Return the [x, y] coordinate for the center point of the cell that contains the specified text.  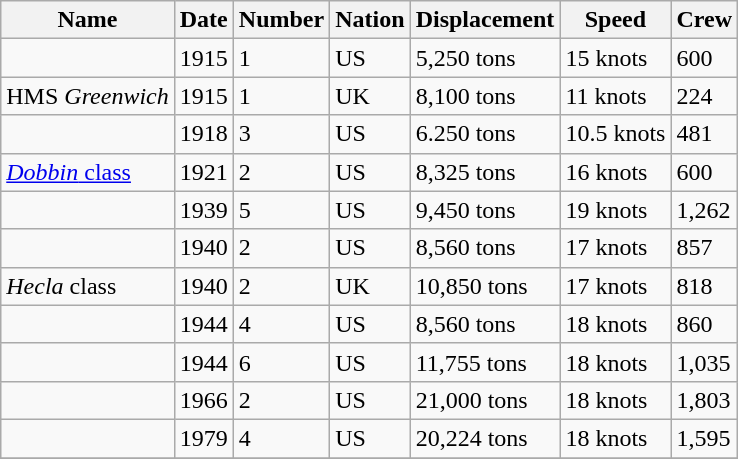
1,595 [704, 438]
8,100 tons [485, 96]
860 [704, 324]
224 [704, 96]
11,755 tons [485, 362]
9,450 tons [485, 210]
1,035 [704, 362]
481 [704, 134]
15 knots [616, 58]
1921 [204, 172]
5,250 tons [485, 58]
10.5 knots [616, 134]
Date [204, 20]
Name [88, 20]
10,850 tons [485, 286]
1979 [204, 438]
Hecla class [88, 286]
Number [281, 20]
21,000 tons [485, 400]
Speed [616, 20]
HMS Greenwich [88, 96]
1939 [204, 210]
5 [281, 210]
1,803 [704, 400]
1918 [204, 134]
818 [704, 286]
8,325 tons [485, 172]
Displacement [485, 20]
Nation [370, 20]
1966 [204, 400]
3 [281, 134]
16 knots [616, 172]
11 knots [616, 96]
6 [281, 362]
6.250 tons [485, 134]
20,224 tons [485, 438]
Crew [704, 20]
19 knots [616, 210]
857 [704, 248]
1,262 [704, 210]
Dobbin class [88, 172]
